Locate the cell with the specified text and output its [x, y] center coordinate. 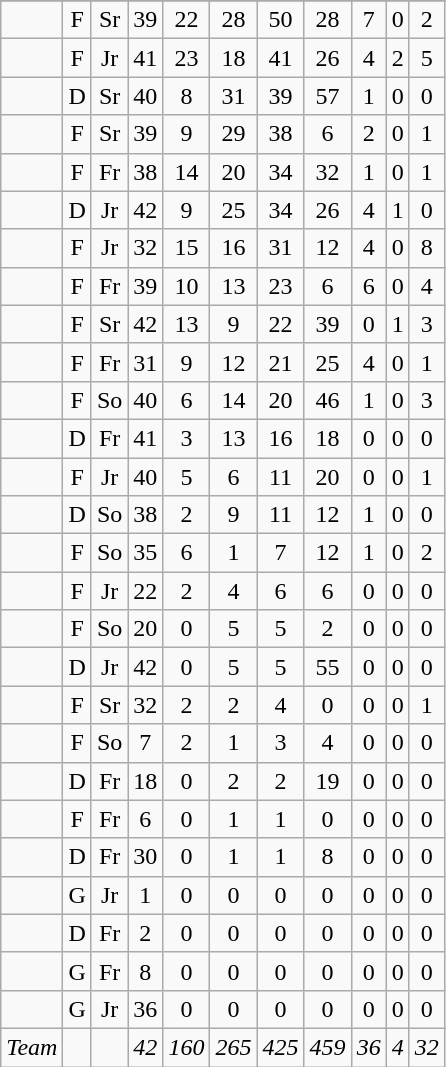
50 [280, 20]
55 [328, 667]
30 [146, 857]
29 [234, 134]
160 [186, 1047]
19 [328, 781]
35 [146, 553]
57 [328, 96]
15 [186, 248]
46 [328, 400]
21 [280, 362]
10 [186, 286]
425 [280, 1047]
Team [32, 1047]
265 [234, 1047]
459 [328, 1047]
